Output the (x, y) coordinate of the center of the cell containing the given text.  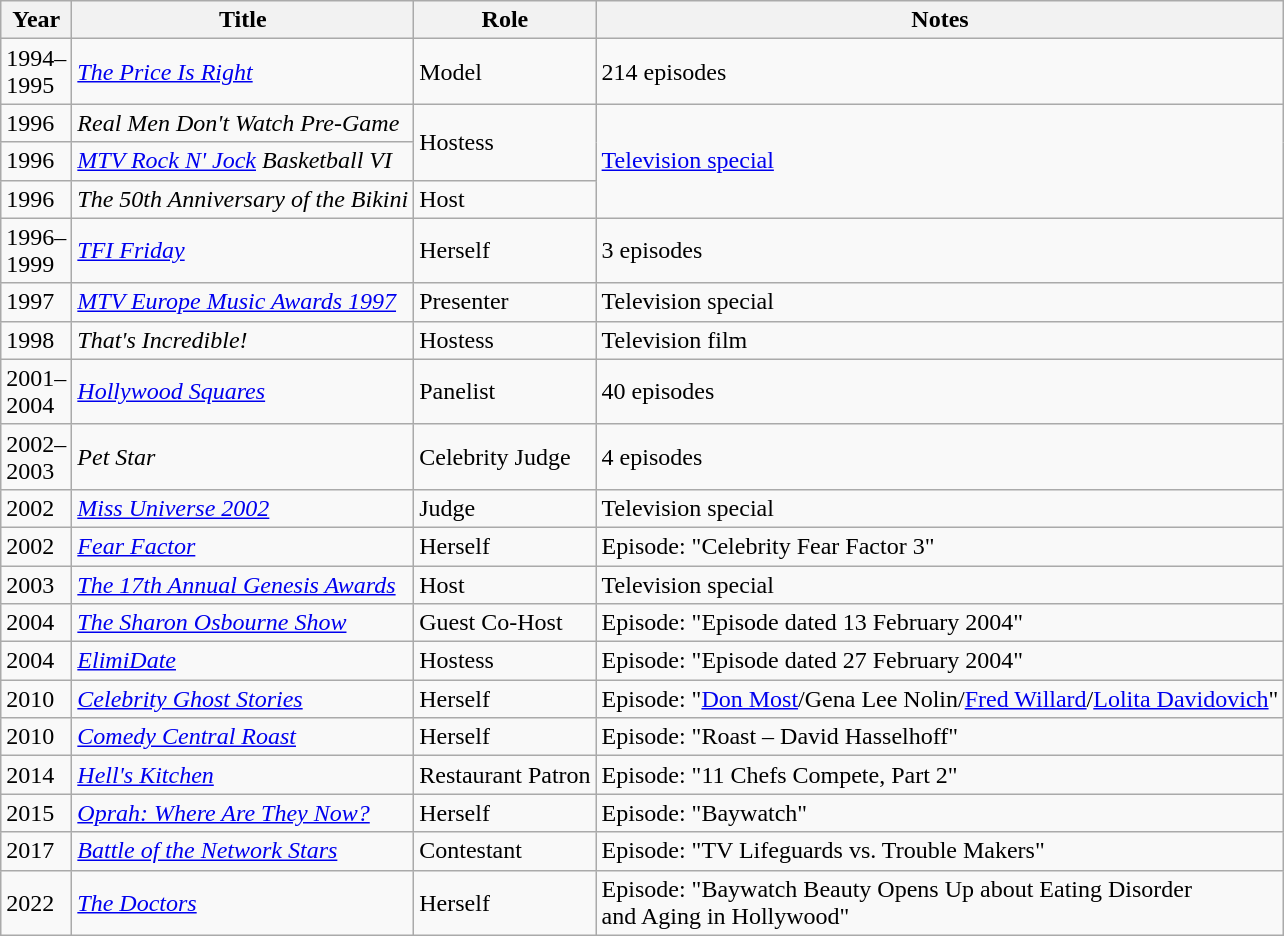
Episode: "11 Chefs Compete, Part 2" (940, 775)
Pet Star (243, 456)
Celebrity Ghost Stories (243, 699)
Episode: "Don Most/Gena Lee Nolin/Fred Willard/Lolita Davidovich" (940, 699)
Episode: "Episode dated 13 February 2004" (940, 623)
The Sharon Osbourne Show (243, 623)
Contestant (505, 851)
Hell's Kitchen (243, 775)
The Doctors (243, 902)
That's Incredible! (243, 340)
Television film (940, 340)
2002–2003 (36, 456)
1996–1999 (36, 250)
2014 (36, 775)
1998 (36, 340)
The 17th Annual Genesis Awards (243, 585)
Role (505, 20)
3 episodes (940, 250)
Hollywood Squares (243, 392)
1997 (36, 302)
The 50th Anniversary of the Bikini (243, 199)
2022 (36, 902)
Presenter (505, 302)
Model (505, 72)
Battle of the Network Stars (243, 851)
Year (36, 20)
TFI Friday (243, 250)
Episode: "Baywatch" (940, 813)
MTV Rock N' Jock Basketball VI (243, 161)
Guest Co-Host (505, 623)
214 episodes (940, 72)
2017 (36, 851)
Episode: "TV Lifeguards vs. Trouble Makers" (940, 851)
Episode: "Roast – David Hasselhoff" (940, 737)
ElimiDate (243, 661)
Fear Factor (243, 546)
2015 (36, 813)
40 episodes (940, 392)
Episode: "Episode dated 27 February 2004" (940, 661)
Miss Universe 2002 (243, 508)
Oprah: Where Are They Now? (243, 813)
Episode: "Celebrity Fear Factor 3" (940, 546)
Episode: "Baywatch Beauty Opens Up about Eating Disorderand Aging in Hollywood" (940, 902)
4 episodes (940, 456)
MTV Europe Music Awards 1997 (243, 302)
Comedy Central Roast (243, 737)
Title (243, 20)
Celebrity Judge (505, 456)
Real Men Don't Watch Pre-Game (243, 123)
Judge (505, 508)
Panelist (505, 392)
Restaurant Patron (505, 775)
Notes (940, 20)
2003 (36, 585)
2001–2004 (36, 392)
The Price Is Right (243, 72)
1994–1995 (36, 72)
